Detect which cell encompasses the target text, then output its [x, y] center coordinate. 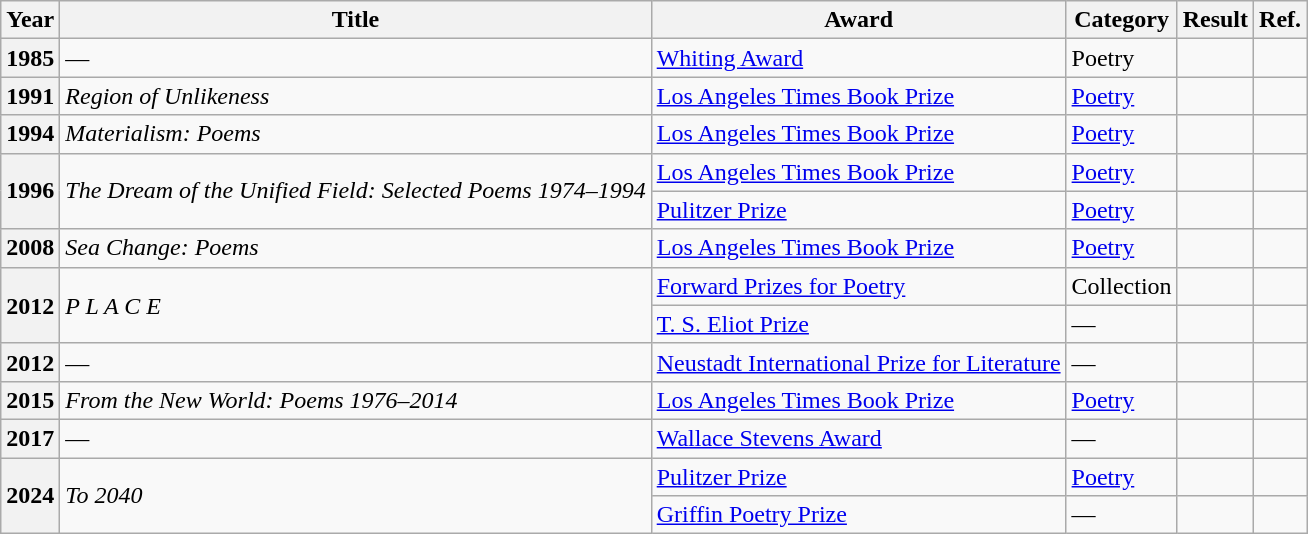
Wallace Stevens Award [858, 438]
1985 [30, 58]
To 2040 [356, 496]
P L A C E [356, 305]
Griffin Poetry Prize [858, 515]
Ref. [1280, 20]
Neustadt International Prize for Literature [858, 362]
Sea Change: Poems [356, 248]
Materialism: Poems [356, 134]
2008 [30, 248]
Award [858, 20]
2024 [30, 496]
Result [1215, 20]
1991 [30, 96]
Collection [1122, 286]
The Dream of the Unified Field: Selected Poems 1974–1994 [356, 191]
1994 [30, 134]
Region of Unlikeness [356, 96]
2015 [30, 400]
1996 [30, 191]
T. S. Eliot Prize [858, 324]
Year [30, 20]
Whiting Award [858, 58]
Category [1122, 20]
Title [356, 20]
2017 [30, 438]
From the New World: Poems 1976–2014 [356, 400]
Forward Prizes for Poetry [858, 286]
